For the text-containing cell, return its midpoint in (X, Y) coordinate format. 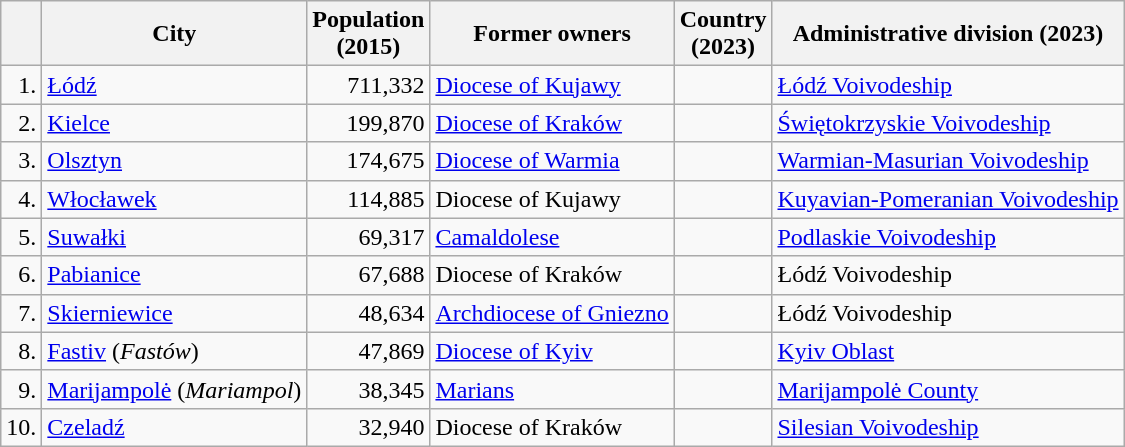
Diocese of Warmia (552, 161)
Country(2023) (723, 34)
67,688 (368, 275)
199,870 (368, 123)
8. (22, 351)
2. (22, 123)
Marians (552, 389)
7. (22, 313)
3. (22, 161)
5. (22, 237)
Pabianice (174, 275)
1. (22, 85)
Warmian-Masurian Voivodeship (948, 161)
38,345 (368, 389)
10. (22, 427)
32,940 (368, 427)
Administrative division (2023) (948, 34)
Former owners (552, 34)
47,869 (368, 351)
Archdiocese of Gniezno (552, 313)
Silesian Voivodeship (948, 427)
Suwałki (174, 237)
4. (22, 199)
Camaldolese (552, 237)
Świętokrzyskie Voivodeship (948, 123)
Marijampolė County (948, 389)
69,317 (368, 237)
Marijampolė (Mariampol) (174, 389)
Włocławek (174, 199)
Olsztyn (174, 161)
48,634 (368, 313)
711,332 (368, 85)
Population(2015) (368, 34)
Łódź (174, 85)
Kuyavian-Pomeranian Voivodeship (948, 199)
114,885 (368, 199)
174,675 (368, 161)
Skierniewice (174, 313)
Fastiv (Fastów) (174, 351)
9. (22, 389)
6. (22, 275)
Diocese of Kyiv (552, 351)
City (174, 34)
Kyiv Oblast (948, 351)
Czeladź (174, 427)
Kielce (174, 123)
Podlaskie Voivodeship (948, 237)
